Return the (X, Y) coordinate for the center point of the cell that contains the specified text.  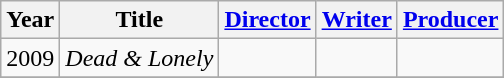
Dead & Lonely (140, 58)
2009 (30, 58)
Title (140, 20)
Director (268, 20)
Writer (356, 20)
Year (30, 20)
Producer (450, 20)
